Find where the given text appears and provide that cell's center as [X, Y] coordinate. 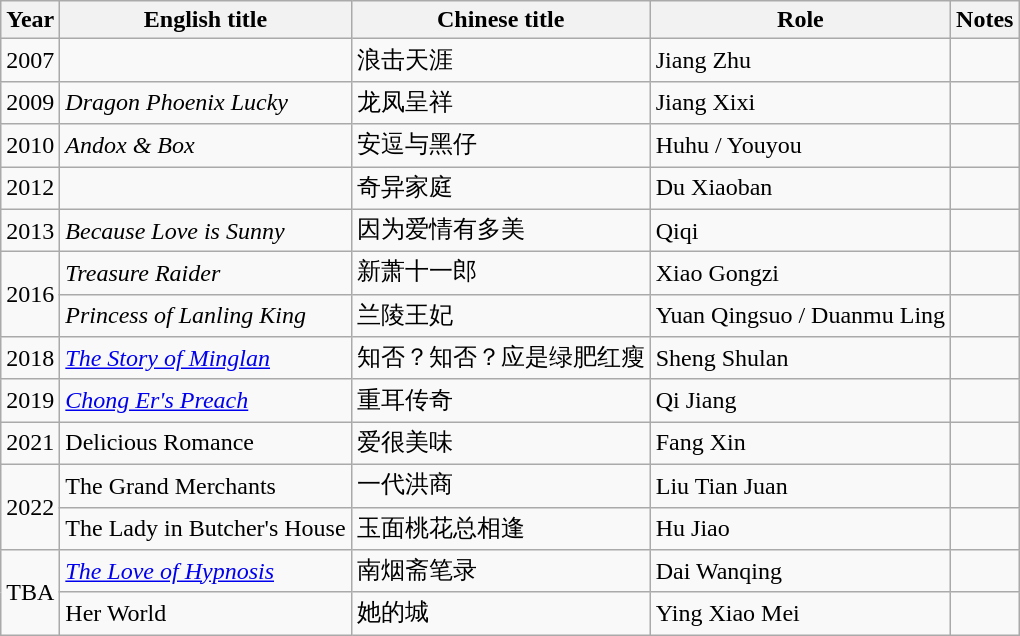
Qi Jiang [800, 400]
奇异家庭 [500, 188]
2022 [30, 506]
Qiqi [800, 230]
2009 [30, 102]
2021 [30, 444]
2010 [30, 146]
Andox & Box [206, 146]
Chong Er's Preach [206, 400]
The Love of Hypnosis [206, 572]
知否？知否？应是绿肥红瘦 [500, 358]
一代洪商 [500, 486]
浪击天涯 [500, 60]
新萧十一郎 [500, 274]
Role [800, 20]
Dragon Phoenix Lucky [206, 102]
2007 [30, 60]
爱很美味 [500, 444]
Ying Xiao Mei [800, 614]
安逗与黑仔 [500, 146]
南烟斋笔录 [500, 572]
The Story of Minglan [206, 358]
2019 [30, 400]
Xiao Gongzi [800, 274]
Her World [206, 614]
Princess of Lanling King [206, 316]
Hu Jiao [800, 528]
English title [206, 20]
2012 [30, 188]
2018 [30, 358]
Fang Xin [800, 444]
因为爱情有多美 [500, 230]
Jiang Zhu [800, 60]
2013 [30, 230]
Because Love is Sunny [206, 230]
Treasure Raider [206, 274]
重耳传奇 [500, 400]
Huhu / Youyou [800, 146]
玉面桃花总相逢 [500, 528]
The Lady in Butcher's House [206, 528]
2016 [30, 294]
TBA [30, 592]
Dai Wanqing [800, 572]
兰陵王妃 [500, 316]
The Grand Merchants [206, 486]
她的城 [500, 614]
Notes [985, 20]
Jiang Xixi [800, 102]
Delicious Romance [206, 444]
龙凤呈祥 [500, 102]
Du Xiaoban [800, 188]
Year [30, 20]
Yuan Qingsuo / Duanmu Ling [800, 316]
Sheng Shulan [800, 358]
Chinese title [500, 20]
Liu Tian Juan [800, 486]
